Identify which cell holds the provided text, then report its (X, Y) central coordinate. 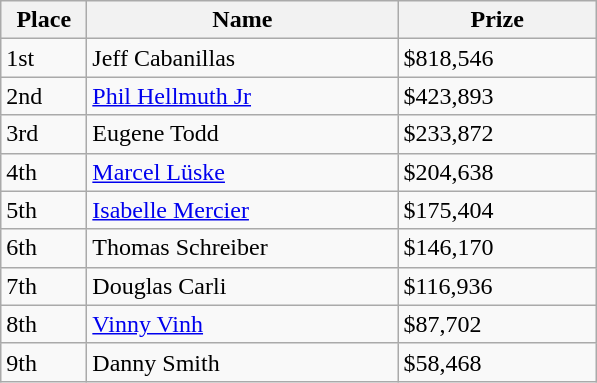
Marcel Lüske (242, 172)
3rd (44, 134)
Name (242, 20)
Isabelle Mercier (242, 210)
Danny Smith (242, 362)
Douglas Carli (242, 286)
$233,872 (498, 134)
Eugene Todd (242, 134)
2nd (44, 96)
$87,702 (498, 324)
Vinny Vinh (242, 324)
Phil Hellmuth Jr (242, 96)
$116,936 (498, 286)
$423,893 (498, 96)
9th (44, 362)
7th (44, 286)
Jeff Cabanillas (242, 58)
Thomas Schreiber (242, 248)
Prize (498, 20)
5th (44, 210)
$58,468 (498, 362)
$204,638 (498, 172)
1st (44, 58)
8th (44, 324)
4th (44, 172)
$818,546 (498, 58)
$175,404 (498, 210)
$146,170 (498, 248)
6th (44, 248)
Place (44, 20)
